Output the [X, Y] coordinate of the center of the cell containing the given text.  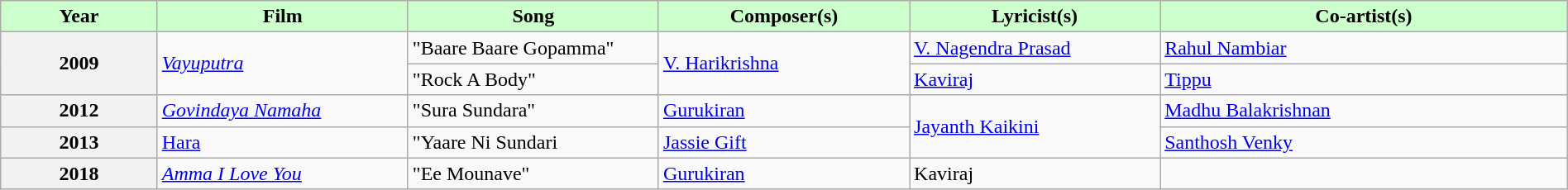
"Sura Sundara" [533, 111]
Jassie Gift [784, 142]
Amma I Love You [283, 173]
Tippu [1365, 79]
Film [283, 17]
Lyricist(s) [1035, 17]
"Baare Baare Gopamma" [533, 48]
Vayuputra [283, 64]
V. Harikrishna [784, 64]
"Ee Mounave" [533, 173]
2012 [79, 111]
Song [533, 17]
Govindaya Namaha [283, 111]
Co-artist(s) [1365, 17]
Year [79, 17]
"Yaare Ni Sundari [533, 142]
Hara [283, 142]
2009 [79, 64]
Jayanth Kaikini [1035, 126]
Rahul Nambiar [1365, 48]
Santhosh Venky [1365, 142]
Madhu Balakrishnan [1365, 111]
V. Nagendra Prasad [1035, 48]
2018 [79, 173]
2013 [79, 142]
"Rock A Body" [533, 79]
Composer(s) [784, 17]
